Output the (x, y) coordinate of the center of the cell containing the given text.  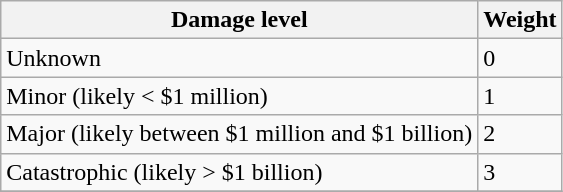
Minor (likely < $1 million) (240, 96)
1 (520, 96)
Catastrophic (likely > $1 billion) (240, 172)
Weight (520, 20)
2 (520, 134)
3 (520, 172)
Major (likely between $1 million and $1 billion) (240, 134)
0 (520, 58)
Damage level (240, 20)
Unknown (240, 58)
